From the cell containing the given text, extract its center point as (X, Y) coordinate. 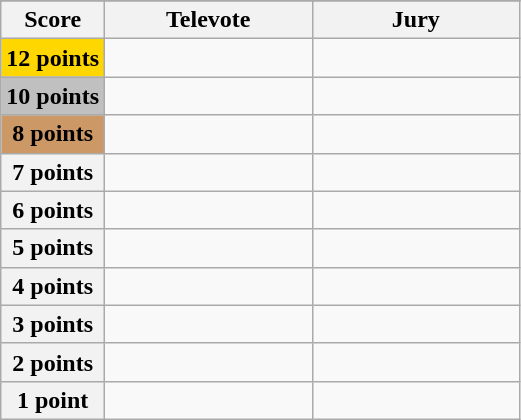
3 points (53, 324)
10 points (53, 96)
12 points (53, 58)
1 point (53, 400)
7 points (53, 172)
6 points (53, 210)
2 points (53, 362)
Televote (209, 20)
5 points (53, 248)
Score (53, 20)
8 points (53, 134)
Jury (416, 20)
4 points (53, 286)
